Search for the cell housing the specified text and yield its [X, Y] center coordinate. 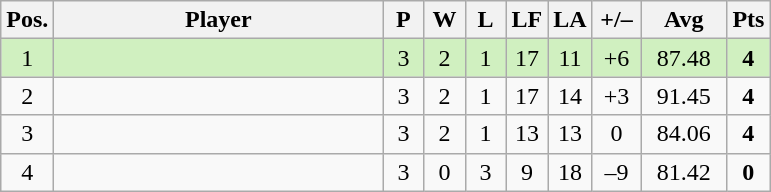
18 [570, 172]
LA [570, 20]
81.42 [684, 172]
LF [527, 20]
+3 [616, 96]
11 [570, 58]
84.06 [684, 134]
L [486, 20]
+6 [616, 58]
14 [570, 96]
Player [218, 20]
Pos. [28, 20]
9 [527, 172]
Pts [748, 20]
87.48 [684, 58]
Avg [684, 20]
P [404, 20]
W [444, 20]
–9 [616, 172]
+/– [616, 20]
91.45 [684, 96]
